Identify which cell holds the provided text, then report its [x, y] central coordinate. 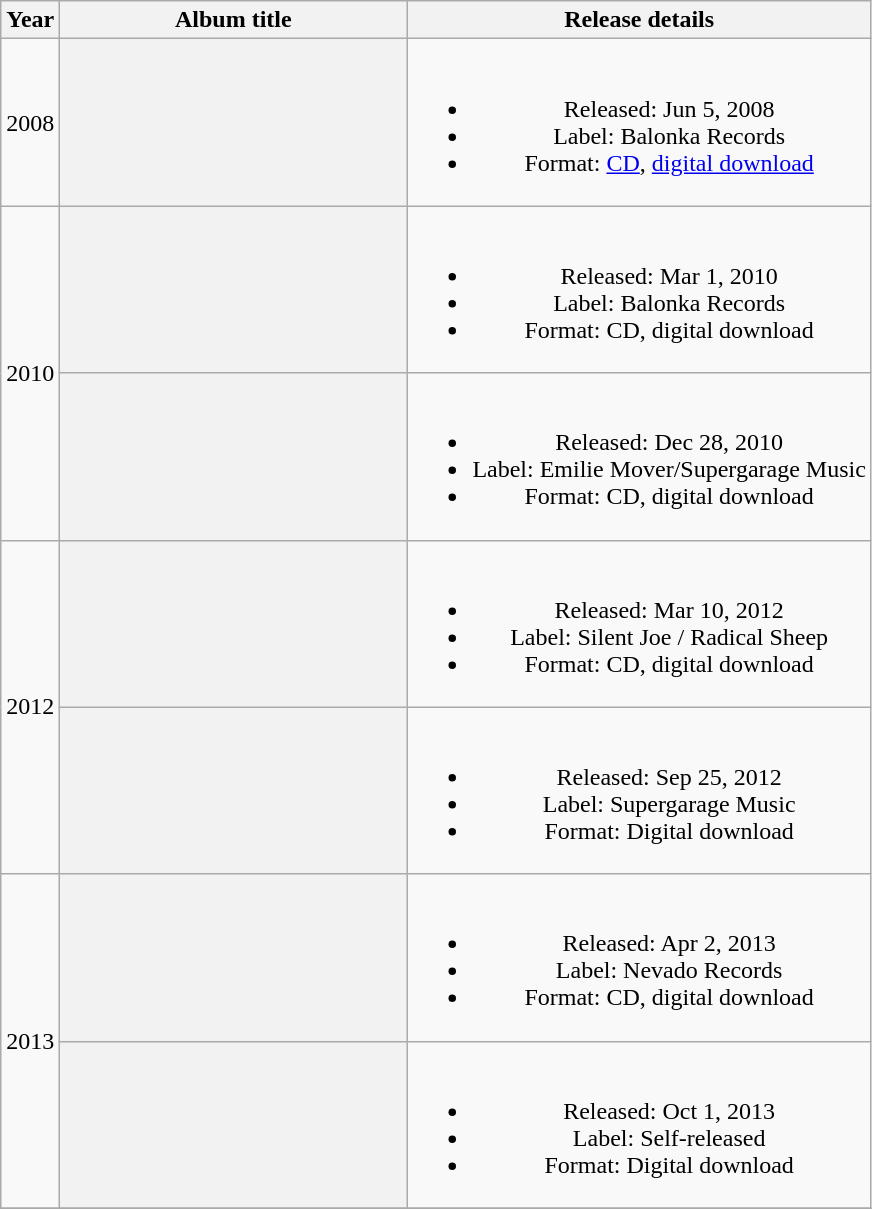
Release details [640, 20]
Album title [234, 20]
2012 [30, 707]
Released: Apr 2, 2013Label: Nevado RecordsFormat: CD, digital download [640, 958]
Released: Jun 5, 2008Label: Balonka RecordsFormat: CD, digital download [640, 122]
Released: Mar 1, 2010Label: Balonka RecordsFormat: CD, digital download [640, 290]
2013 [30, 1041]
Released: Sep 25, 2012Label: Supergarage MusicFormat: Digital download [640, 790]
2008 [30, 122]
Released: Oct 1, 2013Label: Self-releasedFormat: Digital download [640, 1124]
Released: Mar 10, 2012Label: Silent Joe / Radical SheepFormat: CD, digital download [640, 624]
Year [30, 20]
2010 [30, 373]
Released: Dec 28, 2010Label: Emilie Mover/Supergarage MusicFormat: CD, digital download [640, 456]
